Pinpoint the cell where the given text exists, returning its (X, Y) midpoint coordinate. 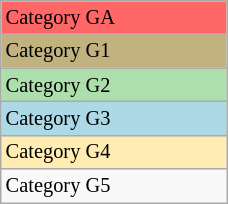
Category G1 (114, 51)
Category GA (114, 17)
Category G2 (114, 85)
Category G5 (114, 186)
Category G3 (114, 118)
Category G4 (114, 152)
